Output the (X, Y) coordinate of the center of the cell containing the given text.  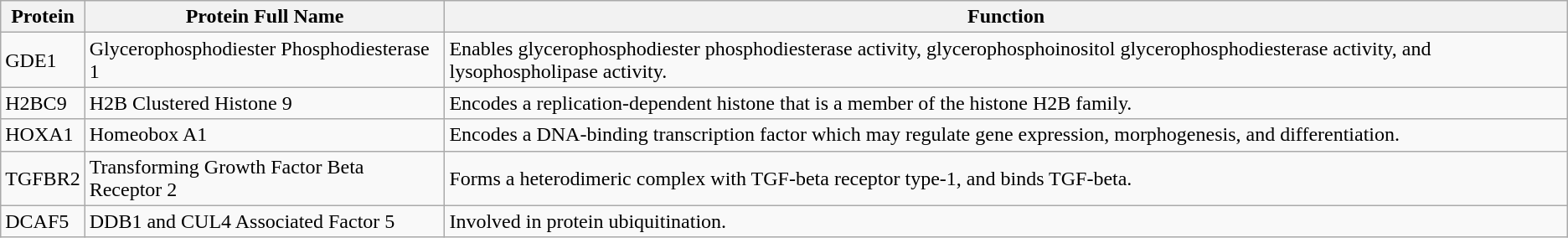
Function (1006, 17)
H2B Clustered Histone 9 (265, 103)
DDB1 and CUL4 Associated Factor 5 (265, 221)
GDE1 (43, 60)
Forms a heterodimeric complex with TGF-beta receptor type-1, and binds TGF-beta. (1006, 178)
HOXA1 (43, 135)
Encodes a replication-dependent histone that is a member of the histone H2B family. (1006, 103)
Involved in protein ubiquitination. (1006, 221)
TGFBR2 (43, 178)
Protein (43, 17)
Enables glycerophosphodiester phosphodiesterase activity, glycerophosphoinositol glycerophosphodiesterase activity, and lysophospholipase activity. (1006, 60)
Glycerophosphodiester Phosphodiesterase 1 (265, 60)
H2BC9 (43, 103)
Encodes a DNA-binding transcription factor which may regulate gene expression, morphogenesis, and differentiation. (1006, 135)
Homeobox A1 (265, 135)
Transforming Growth Factor Beta Receptor 2 (265, 178)
Protein Full Name (265, 17)
DCAF5 (43, 221)
